Output the (x, y) coordinate of the center of the cell containing the given text.  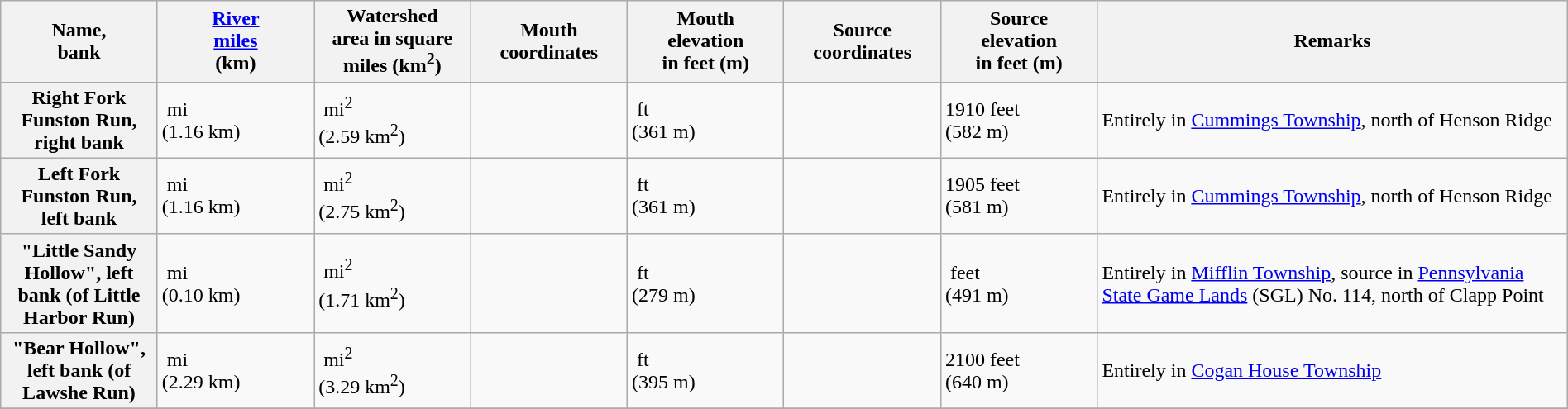
Watershedarea in square miles (km2) (392, 41)
Entirely in Cogan House Township (1332, 370)
Remarks (1332, 41)
Mouth elevation in feet (m) (706, 41)
mi2 (2.75 km2) (392, 196)
mi2 (2.59 km2) (392, 120)
Source coordinates (862, 41)
Entirely in Mifflin Township, source in Pennsylvania State Game Lands (SGL) No. 114, north of Clapp Point (1332, 283)
mi2 (1.71 km2) (392, 283)
ft (395 m) (706, 370)
mi (2.29 km) (235, 370)
"Bear Hollow",left bank (ofLawshe Run) (79, 370)
Left Fork Funston Run,left bank (79, 196)
mi (0.10 km) (235, 283)
Name, bank (79, 41)
Source elevation in feet (m) (1019, 41)
feet(491 m) (1019, 283)
River miles (km) (235, 41)
Mouth coordinates (549, 41)
ft (279 m) (706, 283)
mi2 (3.29 km2) (392, 370)
1910 feet(582 m) (1019, 120)
2100 feet(640 m) (1019, 370)
Right Fork Funston Run,right bank (79, 120)
"Little Sandy Hollow", left bank (of Little Harbor Run) (79, 283)
1905 feet(581 m) (1019, 196)
